From the cell containing the given text, extract its center point as (X, Y) coordinate. 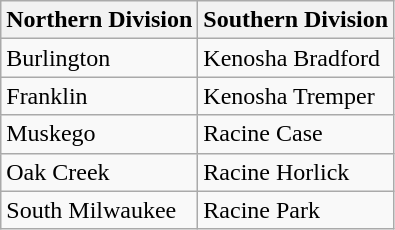
Oak Creek (100, 172)
Burlington (100, 58)
Muskego (100, 134)
South Milwaukee (100, 210)
Kenosha Bradford (296, 58)
Racine Case (296, 134)
Southern Division (296, 20)
Racine Horlick (296, 172)
Northern Division (100, 20)
Racine Park (296, 210)
Franklin (100, 96)
Kenosha Tremper (296, 96)
